Determine the [X, Y] coordinate at the center of the cell enclosing the given text.  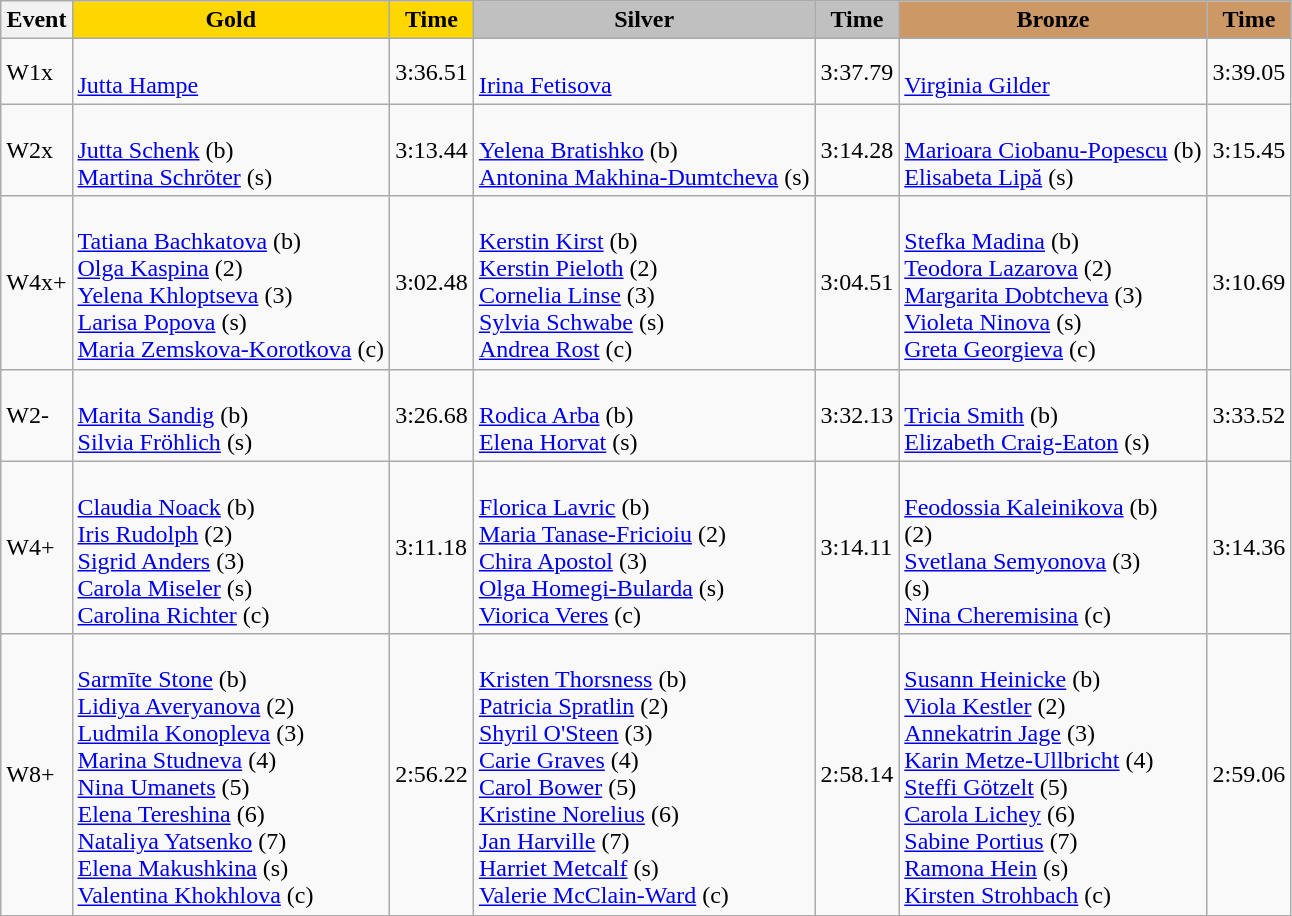
Tatiana Bachkatova (b)Olga Kaspina (2)Yelena Khloptseva (3)Larisa Popova (s)Maria Zemskova-Korotkova (c) [231, 282]
W4+ [36, 548]
Yelena Bratishko (b)Antonina Makhina-Dumtcheva (s) [644, 150]
W4x+ [36, 282]
2:56.22 [432, 774]
3:13.44 [432, 150]
Silver [644, 20]
Tricia Smith (b)Elizabeth Craig-Eaton (s) [1053, 415]
3:32.13 [857, 415]
Florica Lavric (b)Maria Tanase-Fricioiu (2)Chira Apostol (3)Olga Homegi-Bularda (s)Viorica Veres (c) [644, 548]
Jutta Schenk (b)Martina Schröter (s) [231, 150]
Jutta Hampe [231, 72]
Bronze [1053, 20]
W8+ [36, 774]
Marita Sandig (b)Silvia Fröhlich (s) [231, 415]
3:37.79 [857, 72]
Virginia Gilder [1053, 72]
3:10.69 [1249, 282]
3:33.52 [1249, 415]
Gold [231, 20]
Stefka Madina (b)Teodora Lazarova (2)Margarita Dobtcheva (3)Violeta Ninova (s)Greta Georgieva (c) [1053, 282]
W1x [36, 72]
Feodossia Kaleinikova (b) (2)Svetlana Semyonova (3) (s)Nina Cheremisina (c) [1053, 548]
Marioara Ciobanu-Popescu (b)Elisabeta Lipă (s) [1053, 150]
Event [36, 20]
Claudia Noack (b)Iris Rudolph (2)Sigrid Anders (3)Carola Miseler (s)Carolina Richter (c) [231, 548]
3:26.68 [432, 415]
3:15.45 [1249, 150]
3:14.11 [857, 548]
3:14.28 [857, 150]
3:14.36 [1249, 548]
3:36.51 [432, 72]
Kerstin Kirst (b)Kerstin Pieloth (2)Cornelia Linse (3)Sylvia Schwabe (s)Andrea Rost (c) [644, 282]
Irina Fetisova [644, 72]
3:39.05 [1249, 72]
Rodica Arba (b)Elena Horvat (s) [644, 415]
3:11.18 [432, 548]
2:59.06 [1249, 774]
3:02.48 [432, 282]
3:04.51 [857, 282]
2:58.14 [857, 774]
W2x [36, 150]
W2- [36, 415]
